Provide the [x, y] coordinate of the cell's center where the given text is located.  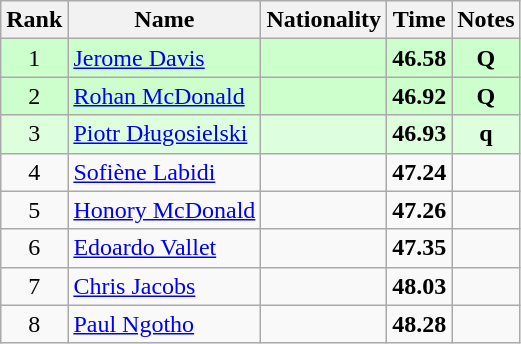
46.58 [420, 58]
3 [34, 134]
8 [34, 324]
Rank [34, 20]
46.92 [420, 96]
Jerome Davis [164, 58]
q [486, 134]
47.26 [420, 210]
47.35 [420, 248]
Piotr Długosielski [164, 134]
Edoardo Vallet [164, 248]
Name [164, 20]
Nationality [324, 20]
2 [34, 96]
5 [34, 210]
Sofiène Labidi [164, 172]
Paul Ngotho [164, 324]
Honory McDonald [164, 210]
7 [34, 286]
48.28 [420, 324]
Time [420, 20]
1 [34, 58]
Notes [486, 20]
6 [34, 248]
48.03 [420, 286]
Rohan McDonald [164, 96]
Chris Jacobs [164, 286]
46.93 [420, 134]
47.24 [420, 172]
4 [34, 172]
